Return [x, y] of the center of cell containing provided text 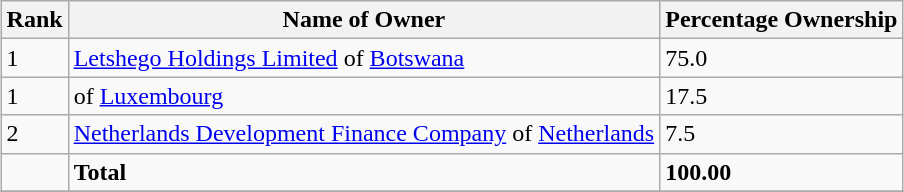
2 [34, 134]
7.5 [782, 134]
Percentage Ownership [782, 20]
Netherlands Development Finance Company of Netherlands [364, 134]
Name of Owner [364, 20]
Rank [34, 20]
75.0 [782, 58]
Letshego Holdings Limited of Botswana [364, 58]
Total [364, 172]
of Luxembourg [364, 96]
100.00 [782, 172]
17.5 [782, 96]
